Output the (X, Y) coordinate of the center of the cell containing the given text.  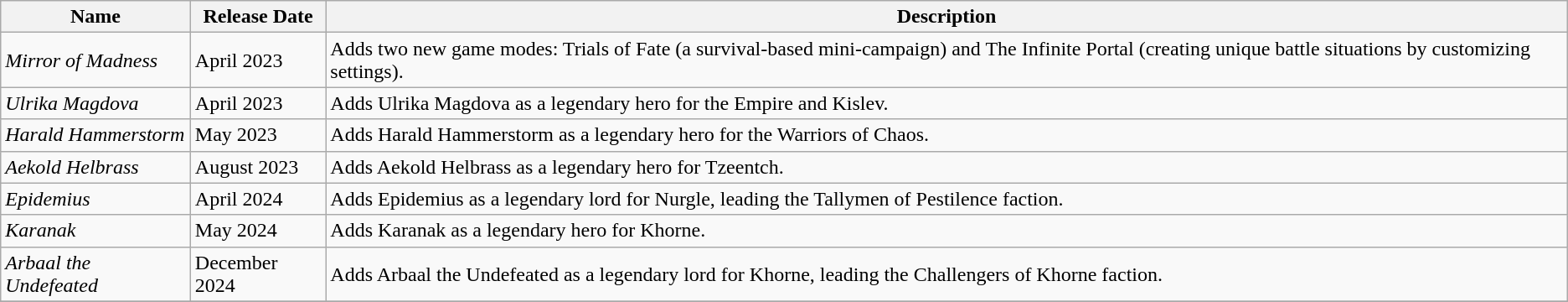
Epidemius (95, 199)
Adds Karanak as a legendary hero for Khorne. (946, 231)
Adds Epidemius as a legendary lord for Nurgle, leading the Tallymen of Pestilence faction. (946, 199)
Adds Arbaal the Undefeated as a legendary lord for Khorne, leading the Challengers of Khorne faction. (946, 273)
Adds Ulrika Magdova as a legendary hero for the Empire and Kislev. (946, 103)
Harald Hammerstorm (95, 135)
April 2024 (258, 199)
December 2024 (258, 273)
Adds Harald Hammerstorm as a legendary hero for the Warriors of Chaos. (946, 135)
Description (946, 17)
May 2023 (258, 135)
Release Date (258, 17)
Ulrika Magdova (95, 103)
August 2023 (258, 167)
Aekold Helbrass (95, 167)
Name (95, 17)
Adds Aekold Helbrass as a legendary hero for Tzeentch. (946, 167)
Karanak (95, 231)
May 2024 (258, 231)
Arbaal the Undefeated (95, 273)
Mirror of Madness (95, 60)
